Return the (x, y) coordinate for the center point of the cell that contains the specified text.  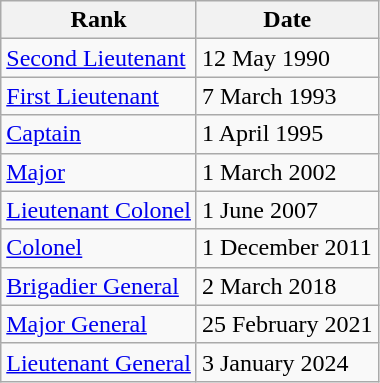
1 April 1995 (287, 134)
Rank (99, 20)
1 December 2011 (287, 248)
Colonel (99, 248)
Major General (99, 324)
Captain (99, 134)
First Lieutenant (99, 96)
7 March 1993 (287, 96)
Lieutenant Colonel (99, 210)
3 January 2024 (287, 362)
Lieutenant General (99, 362)
1 March 2002 (287, 172)
1 June 2007 (287, 210)
Major (99, 172)
Second Lieutenant (99, 58)
Date (287, 20)
25 February 2021 (287, 324)
2 March 2018 (287, 286)
Brigadier General (99, 286)
12 May 1990 (287, 58)
